Determine the (x, y) coordinate at the center of the cell enclosing the given text.  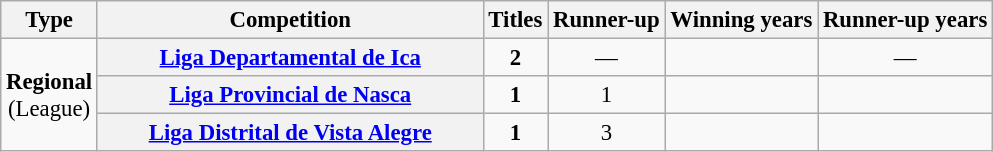
Liga Provincial de Nasca (290, 95)
Type (50, 20)
Liga Distrital de Vista Alegre (290, 133)
Liga Departamental de Ica (290, 58)
Regional(League) (50, 96)
Competition (290, 20)
2 (516, 58)
Winning years (742, 20)
Runner-up (606, 20)
Titles (516, 20)
3 (606, 133)
Runner-up years (906, 20)
